From the cell containing the given text, extract its center point as (x, y) coordinate. 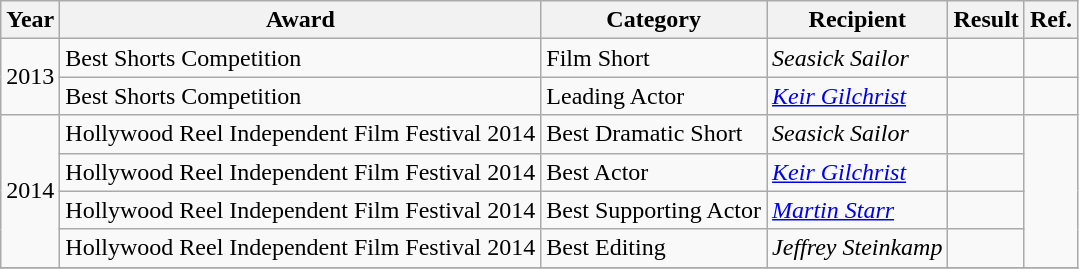
Best Dramatic Short (654, 134)
Best Supporting Actor (654, 210)
Film Short (654, 58)
Result (986, 20)
Best Editing (654, 248)
2013 (30, 77)
Ref. (1050, 20)
Jeffrey Steinkamp (858, 248)
2014 (30, 191)
Best Actor (654, 172)
Year (30, 20)
Martin Starr (858, 210)
Leading Actor (654, 96)
Award (300, 20)
Recipient (858, 20)
Category (654, 20)
